Detect which cell encompasses the target text, then output its [x, y] center coordinate. 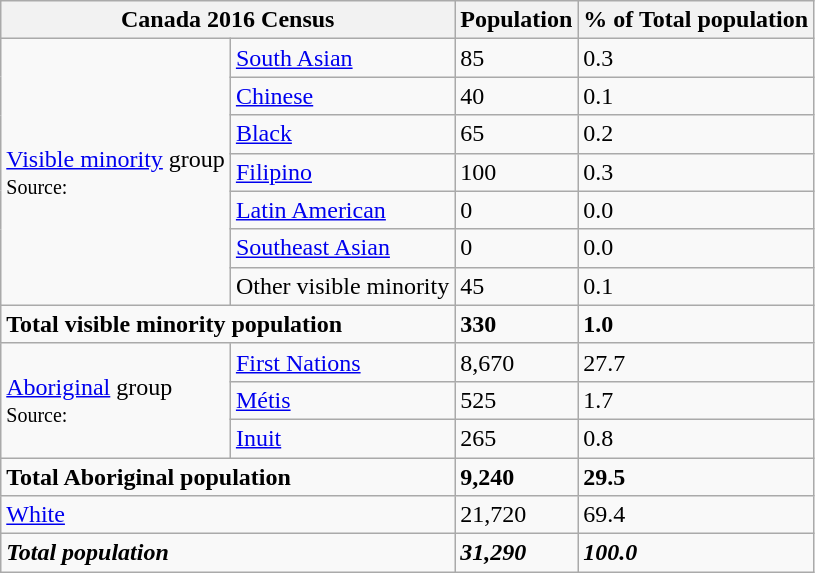
9,240 [516, 477]
Total visible minority population [228, 324]
White [228, 515]
45 [516, 286]
85 [516, 58]
0.2 [696, 134]
Population [516, 20]
69.4 [696, 515]
0.8 [696, 438]
100 [516, 172]
First Nations [342, 362]
Métis [342, 400]
1.0 [696, 324]
265 [516, 438]
Inuit [342, 438]
South Asian [342, 58]
Southeast Asian [342, 248]
Canada 2016 Census [228, 20]
% of Total population [696, 20]
8,670 [516, 362]
Aboriginal groupSource: [116, 400]
65 [516, 134]
21,720 [516, 515]
525 [516, 400]
330 [516, 324]
1.7 [696, 400]
Chinese [342, 96]
Total Aboriginal population [228, 477]
29.5 [696, 477]
100.0 [696, 553]
40 [516, 96]
Other visible minority [342, 286]
Total population [228, 553]
Latin American [342, 210]
31,290 [516, 553]
Visible minority groupSource: [116, 172]
Filipino [342, 172]
Black [342, 134]
27.7 [696, 362]
